Detect which cell encompasses the target text, then output its [X, Y] center coordinate. 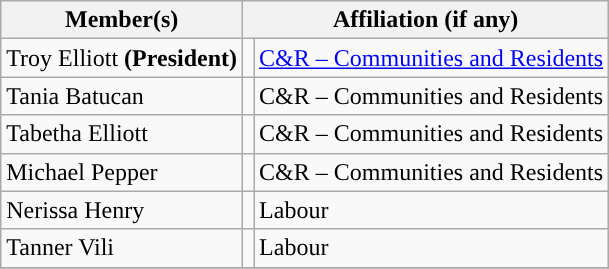
Affiliation (if any) [426, 20]
Tanner Vili [122, 248]
Troy Elliott (President) [122, 58]
Michael Pepper [122, 172]
Tania Batucan [122, 96]
Tabetha Elliott [122, 134]
Nerissa Henry [122, 210]
Member(s) [122, 20]
